Return (X, Y) of the center of cell containing provided text 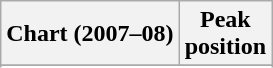
Peakposition (225, 34)
Chart (2007–08) (90, 34)
